Determine the (X, Y) coordinate at the center of the cell enclosing the given text.  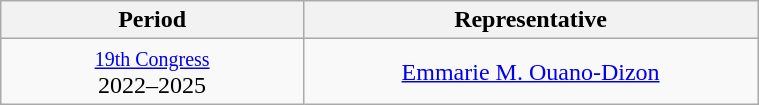
Emmarie M. Ouano-Dizon (530, 72)
Representative (530, 20)
19th Congress2022–2025 (152, 72)
Period (152, 20)
